Capture the cell that displays the provided text and extract its (x, y) central coordinate. 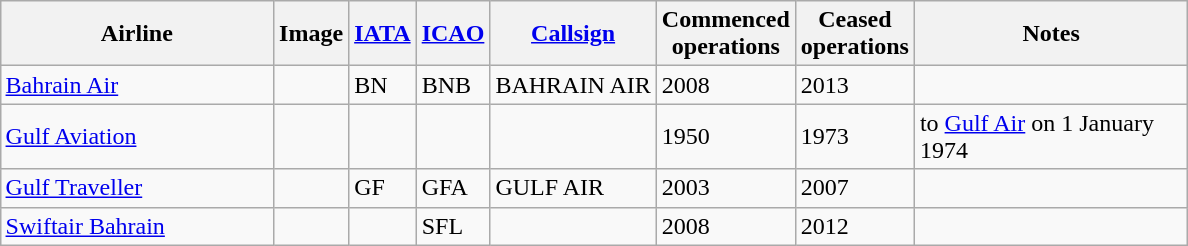
Gulf Traveller (137, 188)
GFA (453, 188)
GF (383, 188)
Swiftair Bahrain (137, 226)
Gulf Aviation (137, 136)
2012 (854, 226)
to Gulf Air on 1 January 1974 (1051, 136)
Callsign (573, 34)
1973 (854, 136)
Commencedoperations (726, 34)
Notes (1051, 34)
ICAO (453, 34)
Bahrain Air (137, 85)
BN (383, 85)
Airline (137, 34)
2013 (854, 85)
BNB (453, 85)
BAHRAIN AIR (573, 85)
SFL (453, 226)
Image (312, 34)
Ceasedoperations (854, 34)
2003 (726, 188)
IATA (383, 34)
2007 (854, 188)
1950 (726, 136)
GULF AIR (573, 188)
